For the text-containing cell, return its midpoint in [x, y] coordinate format. 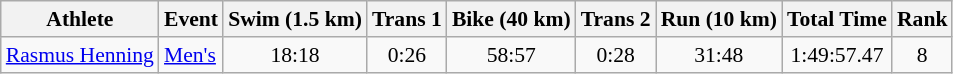
Trans 1 [407, 19]
0:26 [407, 55]
Athlete [80, 19]
Rasmus Henning [80, 55]
8 [922, 55]
Bike (40 km) [512, 19]
Swim (1.5 km) [295, 19]
Men's [191, 55]
Rank [922, 19]
0:28 [616, 55]
18:18 [295, 55]
31:48 [719, 55]
Total Time [837, 19]
Run (10 km) [719, 19]
58:57 [512, 55]
Trans 2 [616, 19]
Event [191, 19]
1:49:57.47 [837, 55]
